Capture the cell that displays the provided text and extract its [X, Y] central coordinate. 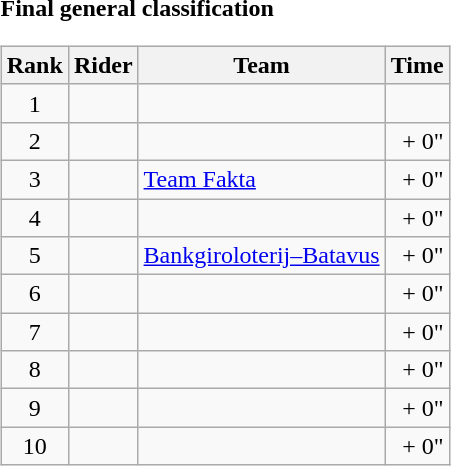
8 [34, 370]
7 [34, 332]
Rider [103, 65]
9 [34, 408]
Bankgiroloterij–Batavus [262, 256]
Team Fakta [262, 179]
Time [417, 65]
6 [34, 294]
Team [262, 65]
10 [34, 446]
5 [34, 256]
2 [34, 141]
Rank [34, 65]
4 [34, 217]
1 [34, 103]
3 [34, 179]
